Provide the [X, Y] coordinate of the cell's center where the given text is located.  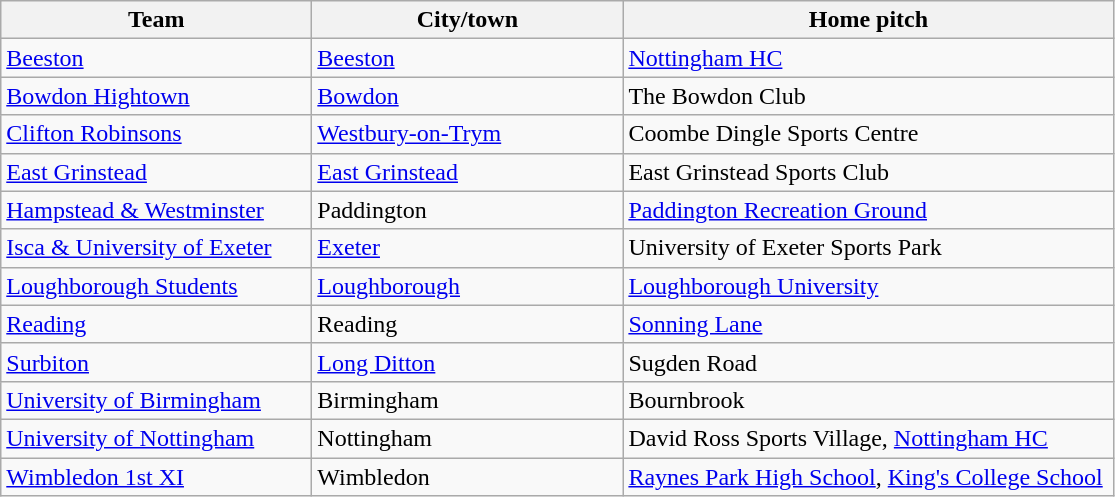
Wimbledon 1st XI [156, 477]
Bournbrook [868, 400]
Isca & University of Exeter [156, 248]
East Grinstead Sports Club [868, 172]
Surbiton [156, 362]
Raynes Park High School, King's College School [868, 477]
Loughborough Students [156, 286]
Coombe Dingle Sports Centre [868, 134]
Birmingham [468, 400]
Clifton Robinsons [156, 134]
City/town [468, 20]
Sugden Road [868, 362]
Nottingham HC [868, 58]
University of Birmingham [156, 400]
Nottingham [468, 438]
Westbury-on-Trym [468, 134]
Long Ditton [468, 362]
Sonning Lane [868, 324]
Hampstead & Westminster [156, 210]
David Ross Sports Village, Nottingham HC [868, 438]
Loughborough [468, 286]
Wimbledon [468, 477]
Exeter [468, 248]
Bowdon [468, 96]
Bowdon Hightown [156, 96]
Loughborough University [868, 286]
The Bowdon Club [868, 96]
University of Nottingham [156, 438]
Team [156, 20]
Paddington [468, 210]
Paddington Recreation Ground [868, 210]
Home pitch [868, 20]
University of Exeter Sports Park [868, 248]
